Pinpoint the cell where the given text exists, returning its [X, Y] midpoint coordinate. 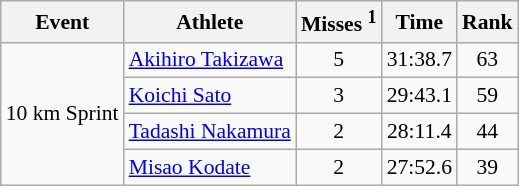
5 [339, 60]
39 [488, 167]
63 [488, 60]
27:52.6 [420, 167]
Misao Kodate [210, 167]
Event [62, 22]
Time [420, 22]
44 [488, 132]
Athlete [210, 22]
10 km Sprint [62, 113]
3 [339, 96]
59 [488, 96]
Akihiro Takizawa [210, 60]
31:38.7 [420, 60]
Rank [488, 22]
Tadashi Nakamura [210, 132]
29:43.1 [420, 96]
28:11.4 [420, 132]
Misses 1 [339, 22]
Koichi Sato [210, 96]
